Determine the (X, Y) coordinate at the center of the cell enclosing the given text.  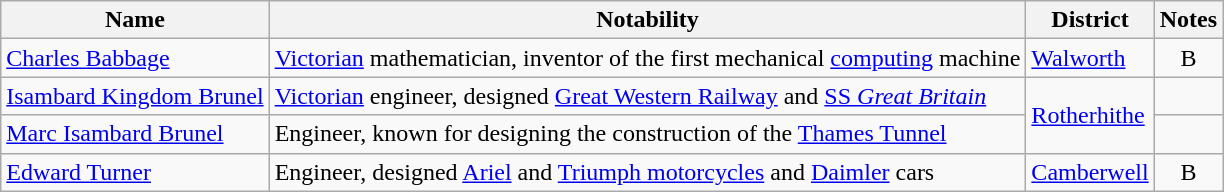
Engineer, known for designing the construction of the Thames Tunnel (648, 134)
District (1090, 20)
Notes (1188, 20)
Victorian mathematician, inventor of the first mechanical computing machine (648, 58)
Notability (648, 20)
Charles Babbage (135, 58)
Rotherhithe (1090, 115)
Edward Turner (135, 172)
Engineer, designed Ariel and Triumph motorcycles and Daimler cars (648, 172)
Name (135, 20)
Victorian engineer, designed Great Western Railway and SS Great Britain (648, 96)
Marc Isambard Brunel (135, 134)
Walworth (1090, 58)
Isambard Kingdom Brunel (135, 96)
Camberwell (1090, 172)
